Extract the [x, y] coordinate from the center of the cell holding the provided text.  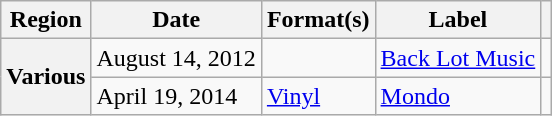
Various [46, 77]
Format(s) [318, 20]
Region [46, 20]
Label [458, 20]
Date [176, 20]
August 14, 2012 [176, 58]
Back Lot Music [458, 58]
Mondo [458, 96]
Vinyl [318, 96]
April 19, 2014 [176, 96]
